Return [X, Y] of the center of cell containing provided text 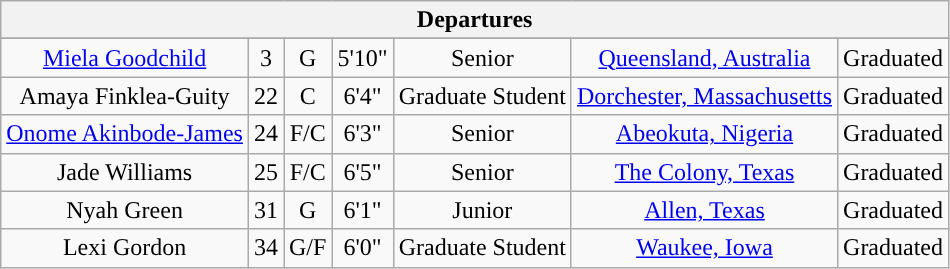
Jade Williams [125, 172]
The Colony, Texas [704, 172]
6'5" [362, 172]
24 [266, 134]
25 [266, 172]
Onome Akinbode-James [125, 134]
34 [266, 248]
C [308, 96]
Dorchester, Massachusetts [704, 96]
Departures [475, 20]
Queensland, Australia [704, 58]
6'0" [362, 248]
Amaya Finklea-Guity [125, 96]
Waukee, Iowa [704, 248]
6'4" [362, 96]
Nyah Green [125, 210]
Lexi Gordon [125, 248]
6'3" [362, 134]
6'1" [362, 210]
22 [266, 96]
Allen, Texas [704, 210]
3 [266, 58]
Junior [482, 210]
5'10" [362, 58]
Miela Goodchild [125, 58]
31 [266, 210]
Abeokuta, Nigeria [704, 134]
G/F [308, 248]
